Search for the cell housing the specified text and yield its (x, y) center coordinate. 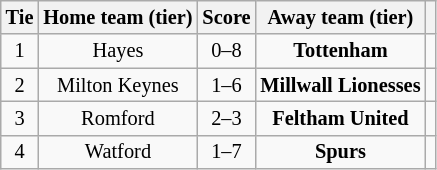
2 (20, 85)
Home team (tier) (118, 17)
Away team (tier) (340, 17)
Spurs (340, 152)
0–8 (226, 51)
3 (20, 118)
1–6 (226, 85)
Feltham United (340, 118)
1–7 (226, 152)
Millwall Lionesses (340, 85)
Score (226, 17)
4 (20, 152)
Milton Keynes (118, 85)
1 (20, 51)
2–3 (226, 118)
Hayes (118, 51)
Tie (20, 17)
Watford (118, 152)
Tottenham (340, 51)
Romford (118, 118)
